Capture the cell that displays the provided text and extract its (x, y) central coordinate. 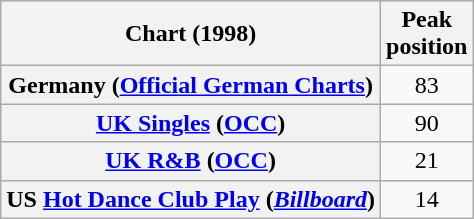
83 (427, 85)
UK R&B (OCC) (191, 161)
Germany (Official German Charts) (191, 85)
14 (427, 199)
Chart (1998) (191, 34)
90 (427, 123)
21 (427, 161)
UK Singles (OCC) (191, 123)
US Hot Dance Club Play (Billboard) (191, 199)
Peakposition (427, 34)
